Find where the given text appears and provide that cell's center as (x, y) coordinate. 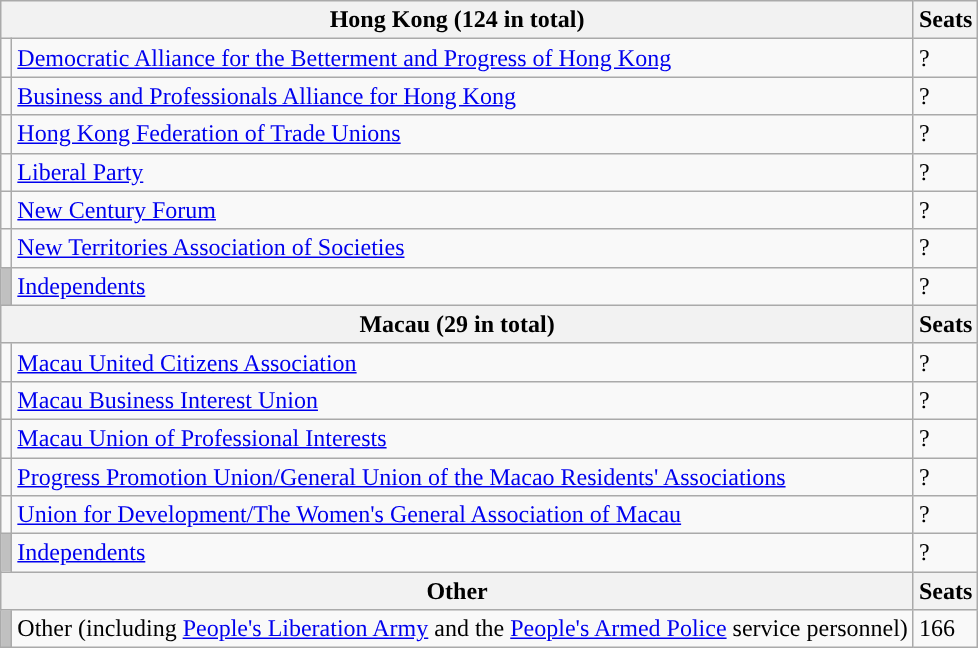
Macau Union of Professional Interests (463, 438)
Hong Kong (124 in total) (458, 20)
Democratic Alliance for the Betterment and Progress of Hong Kong (463, 58)
New Territories Association of Societies (463, 248)
Business and Professionals Alliance for Hong Kong (463, 96)
Other (458, 591)
Liberal Party (463, 172)
Union for Development/The Women's General Association of Macau (463, 515)
Other (including People's Liberation Army and the People's Armed Police service personnel) (463, 629)
Macau (29 in total) (458, 324)
Macau United Citizens Association (463, 362)
166 (945, 629)
Hong Kong Federation of Trade Unions (463, 134)
Macau Business Interest Union (463, 400)
New Century Forum (463, 210)
Progress Promotion Union/General Union of the Macao Residents' Associations (463, 477)
